Return (X, Y) of the center of cell containing provided text 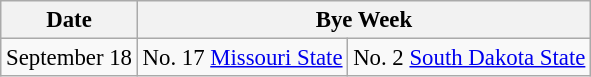
No. 2 South Dakota State (470, 58)
September 18 (69, 58)
Date (69, 20)
Bye Week (364, 20)
No. 17 Missouri State (242, 58)
